Output the (x, y) coordinate of the center of the cell containing the given text.  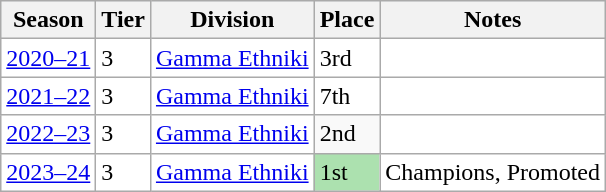
Place (347, 20)
Champions, Promoted (493, 172)
2023–24 (48, 172)
7th (347, 96)
2022–23 (48, 134)
2nd (347, 134)
Division (232, 20)
2021–22 (48, 96)
Tier (124, 20)
Notes (493, 20)
2020–21 (48, 58)
1st (347, 172)
3rd (347, 58)
Season (48, 20)
